Determine the (X, Y) coordinate at the center of the cell enclosing the given text.  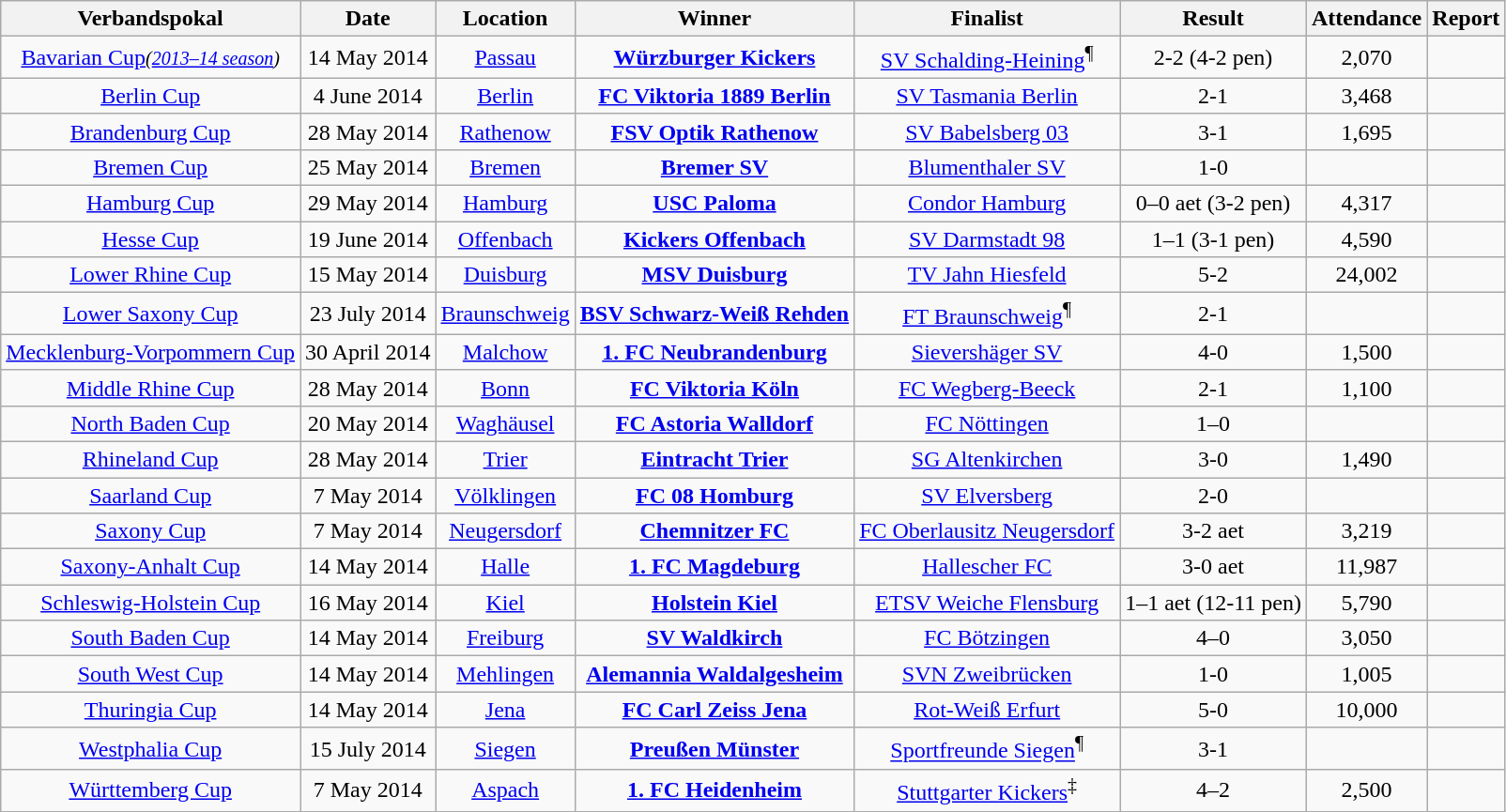
Völklingen (505, 496)
Sportfreunde Siegen¶ (988, 749)
3-0 aet (1213, 567)
ETSV Weiche Flensburg (988, 603)
4,317 (1366, 204)
2-0 (1213, 496)
FT Braunschweig¶ (988, 314)
Stuttgarter Kickers‡ (988, 790)
SV Tasmania Berlin (988, 96)
South West Cup (150, 674)
Waghäusel (505, 423)
Chemnitzer FC (714, 531)
SV Darmstadt 98 (988, 239)
4-0 (1213, 352)
Hesse Cup (150, 239)
Berlin Cup (150, 96)
1,500 (1366, 352)
4 June 2014 (368, 96)
2,070 (1366, 58)
Offenbach (505, 239)
5-0 (1213, 710)
10,000 (1366, 710)
Halle (505, 567)
SV Elversberg (988, 496)
FC Nöttingen (988, 423)
5,790 (1366, 603)
30 April 2014 (368, 352)
North Baden Cup (150, 423)
Bonn (505, 388)
29 May 2014 (368, 204)
Jena (505, 710)
Blumenthaler SV (988, 167)
15 May 2014 (368, 275)
TV Jahn Hiesfeld (988, 275)
Date (368, 19)
Finalist (988, 19)
Passau (505, 58)
Bremen (505, 167)
11,987 (1366, 567)
Malchow (505, 352)
1. FC Neubrandenburg (714, 352)
Kiel (505, 603)
Saarland Cup (150, 496)
FSV Optik Rathenow (714, 131)
USC Paloma (714, 204)
2,500 (1366, 790)
Report (1467, 19)
Preußen Münster (714, 749)
1,100 (1366, 388)
SG Altenkirchen (988, 459)
1–1 aet (12-11 pen) (1213, 603)
FC Viktoria 1889 Berlin (714, 96)
MSV Duisburg (714, 275)
1–1 (3-1 pen) (1213, 239)
Schleswig-Holstein Cup (150, 603)
0–0 aet (3-2 pen) (1213, 204)
Siegen (505, 749)
3,219 (1366, 531)
5-2 (1213, 275)
Middle Rhine Cup (150, 388)
Duisburg (505, 275)
Saxony-Anhalt Cup (150, 567)
Verbandspokal (150, 19)
Brandenburg Cup (150, 131)
16 May 2014 (368, 603)
Rot-Weiß Erfurt (988, 710)
1. FC Heidenheim (714, 790)
FC Viktoria Köln (714, 388)
FC Astoria Walldorf (714, 423)
SVN Zweibrücken (988, 674)
FC Carl Zeiss Jena (714, 710)
24,002 (1366, 275)
Thuringia Cup (150, 710)
SV Waldkirch (714, 638)
Aspach (505, 790)
Berlin (505, 96)
Winner (714, 19)
Condor Hamburg (988, 204)
Lower Rhine Cup (150, 275)
Mecklenburg-Vorpommern Cup (150, 352)
Rathenow (505, 131)
Bavarian Cup(2013–14 season) (150, 58)
1–0 (1213, 423)
Saxony Cup (150, 531)
Holstein Kiel (714, 603)
25 May 2014 (368, 167)
1,695 (1366, 131)
2-2 (4-2 pen) (1213, 58)
FC 08 Homburg (714, 496)
19 June 2014 (368, 239)
Lower Saxony Cup (150, 314)
South Baden Cup (150, 638)
Hallescher FC (988, 567)
Mehlingen (505, 674)
1. FC Magdeburg (714, 567)
Alemannia Waldalgesheim (714, 674)
4–2 (1213, 790)
Eintracht Trier (714, 459)
Bremer SV (714, 167)
15 July 2014 (368, 749)
23 July 2014 (368, 314)
FC Bötzingen (988, 638)
3,468 (1366, 96)
Braunschweig (505, 314)
Würzburger Kickers (714, 58)
Neugersdorf (505, 531)
Rhineland Cup (150, 459)
20 May 2014 (368, 423)
Württemberg Cup (150, 790)
Result (1213, 19)
BSV Schwarz-Weiß Rehden (714, 314)
SV Babelsberg 03 (988, 131)
Sievershäger SV (988, 352)
Trier (505, 459)
1,490 (1366, 459)
Westphalia Cup (150, 749)
SV Schalding-Heining¶ (988, 58)
Freiburg (505, 638)
Hamburg (505, 204)
Hamburg Cup (150, 204)
3-2 aet (1213, 531)
Attendance (1366, 19)
3,050 (1366, 638)
3-0 (1213, 459)
FC Oberlausitz Neugersdorf (988, 531)
Location (505, 19)
4,590 (1366, 239)
4–0 (1213, 638)
Kickers Offenbach (714, 239)
FC Wegberg-Beeck (988, 388)
1,005 (1366, 674)
Bremen Cup (150, 167)
